From the cell containing the given text, extract its center point as (x, y) coordinate. 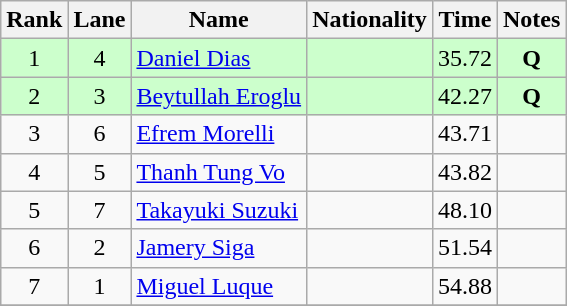
Jamery Siga (219, 248)
Daniel Dias (219, 58)
35.72 (464, 58)
51.54 (464, 248)
48.10 (464, 210)
54.88 (464, 286)
Beytullah Eroglu (219, 96)
Rank (34, 20)
Takayuki Suzuki (219, 210)
Nationality (370, 20)
Miguel Luque (219, 286)
Efrem Morelli (219, 134)
42.27 (464, 96)
Time (464, 20)
Name (219, 20)
Thanh Tung Vo (219, 172)
Notes (531, 20)
43.82 (464, 172)
Lane (100, 20)
43.71 (464, 134)
